Search for the cell housing the specified text and yield its (X, Y) center coordinate. 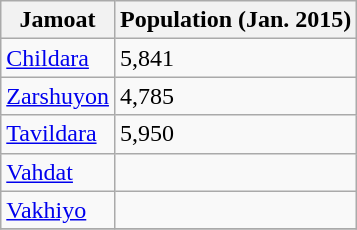
Zarshuyon (58, 96)
Vakhiyo (58, 210)
4,785 (235, 96)
5,841 (235, 58)
Tavildara (58, 134)
Vahdat (58, 172)
5,950 (235, 134)
Population (Jan. 2015) (235, 20)
Jamoat (58, 20)
Childara (58, 58)
